Extract the (X, Y) coordinate from the center of the cell holding the provided text.  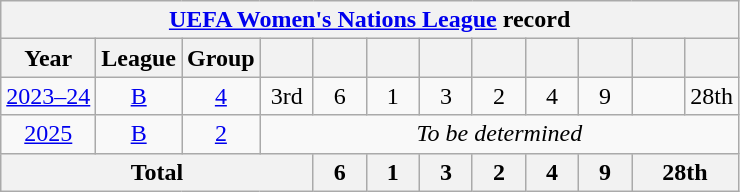
League (139, 58)
To be determined (499, 134)
2025 (48, 134)
UEFA Women's Nations League record (370, 20)
Year (48, 58)
Group (222, 58)
Total (158, 172)
3rd (286, 96)
2023–24 (48, 96)
